Locate the cell with the specified text and output its (x, y) center coordinate. 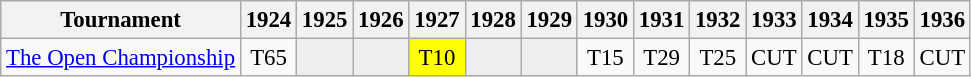
The Open Championship (121, 58)
1925 (325, 20)
1926 (381, 20)
1936 (942, 20)
1927 (437, 20)
1933 (774, 20)
1929 (549, 20)
1924 (268, 20)
T29 (661, 58)
T65 (268, 58)
1935 (886, 20)
T25 (718, 58)
1928 (493, 20)
1934 (830, 20)
T10 (437, 58)
1930 (605, 20)
Tournament (121, 20)
T18 (886, 58)
1932 (718, 20)
1931 (661, 20)
T15 (605, 58)
